Identify which cell holds the provided text, then report its (X, Y) central coordinate. 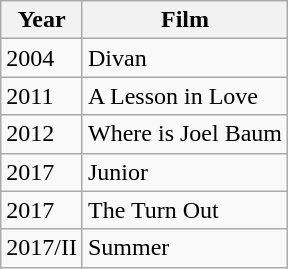
The Turn Out (184, 210)
2011 (42, 96)
Divan (184, 58)
2012 (42, 134)
A Lesson in Love (184, 96)
2004 (42, 58)
Year (42, 20)
Where is Joel Baum (184, 134)
2017/II (42, 248)
Film (184, 20)
Summer (184, 248)
Junior (184, 172)
